Provide the [x, y] coordinate of the cell's center where the given text is located.  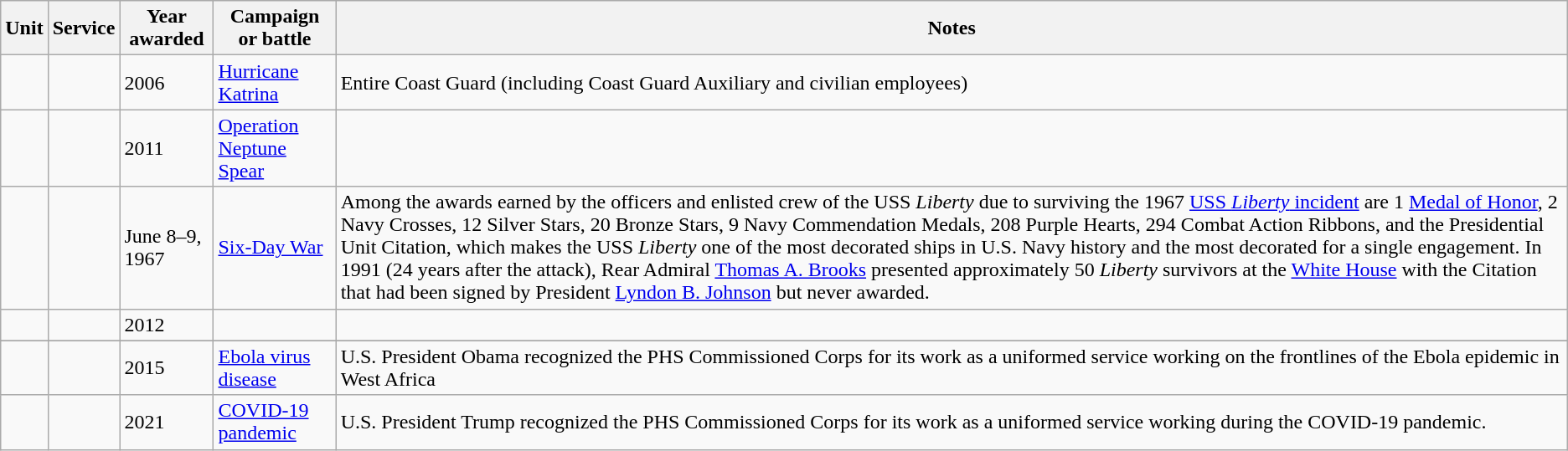
Six-Day War [275, 248]
2006 [167, 82]
Year awarded [167, 28]
Operation Neptune Spear [275, 148]
Unit [24, 28]
Service [84, 28]
Ebola virus disease [275, 368]
2021 [167, 422]
Notes [952, 28]
June 8–9, 1967 [167, 248]
Hurricane Katrina [275, 82]
COVID-19 pandemic [275, 422]
Entire Coast Guard (including Coast Guard Auxiliary and civilian employees) [952, 82]
2015 [167, 368]
U.S. President Trump recognized the PHS Commissioned Corps for its work as a uniformed service working during the COVID-19 pandemic. [952, 422]
2012 [167, 325]
Campaign or battle [275, 28]
2011 [167, 148]
